Extract the [X, Y] coordinate from the center of the cell holding the provided text.  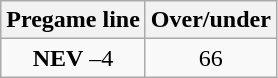
66 [210, 58]
Over/under [210, 20]
Pregame line [74, 20]
NEV –4 [74, 58]
